Extract the (X, Y) coordinate from the center of the cell holding the provided text.  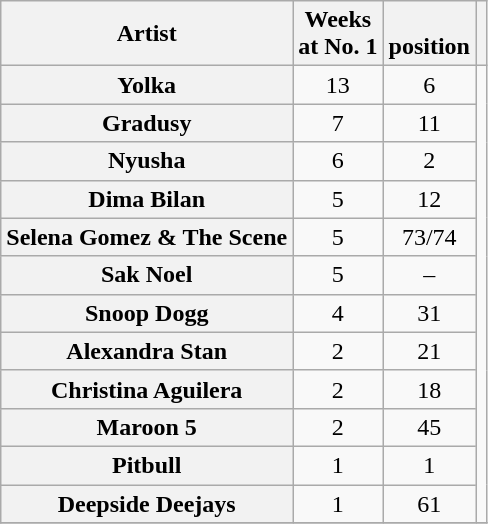
18 (429, 389)
31 (429, 313)
Selena Gomez & The Scene (147, 237)
Maroon 5 (147, 427)
Nyusha (147, 161)
– (429, 275)
Artist (147, 34)
Christina Aguilera (147, 389)
Dima Bilan (147, 199)
13 (338, 85)
45 (429, 427)
21 (429, 351)
11 (429, 123)
Snoop Dogg (147, 313)
Sak Noel (147, 275)
4 (338, 313)
Deepside Deejays (147, 503)
Alexandra Stan (147, 351)
7 (338, 123)
Gradusy (147, 123)
Weeksat No. 1 (338, 34)
61 (429, 503)
73/74 (429, 237)
position (429, 34)
Yolka (147, 85)
Pitbull (147, 465)
12 (429, 199)
